Scan for the cell matching the given text and deliver its [x, y] coordinate at center. 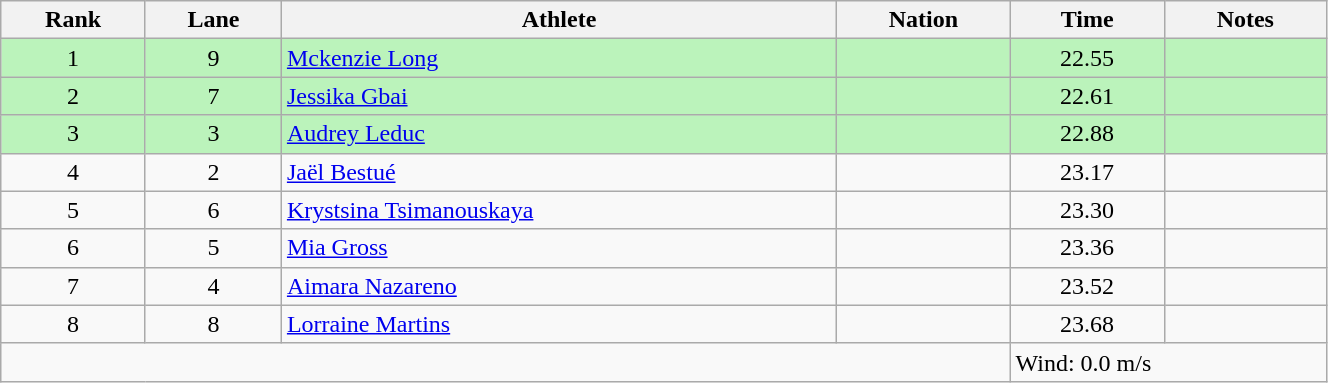
Jaël Bestué [558, 172]
23.30 [1087, 210]
23.17 [1087, 172]
Mckenzie Long [558, 58]
Time [1087, 20]
Wind: 0.0 m/s [1168, 362]
23.52 [1087, 286]
Athlete [558, 20]
Notes [1245, 20]
Jessika Gbai [558, 96]
Lane [213, 20]
22.61 [1087, 96]
22.88 [1087, 134]
Krystsina Tsimanouskaya [558, 210]
Aimara Nazareno [558, 286]
Lorraine Martins [558, 324]
Audrey Leduc [558, 134]
23.68 [1087, 324]
9 [213, 58]
1 [74, 58]
Nation [924, 20]
Rank [74, 20]
23.36 [1087, 248]
22.55 [1087, 58]
Mia Gross [558, 248]
